Identify which cell holds the provided text, then report its (x, y) central coordinate. 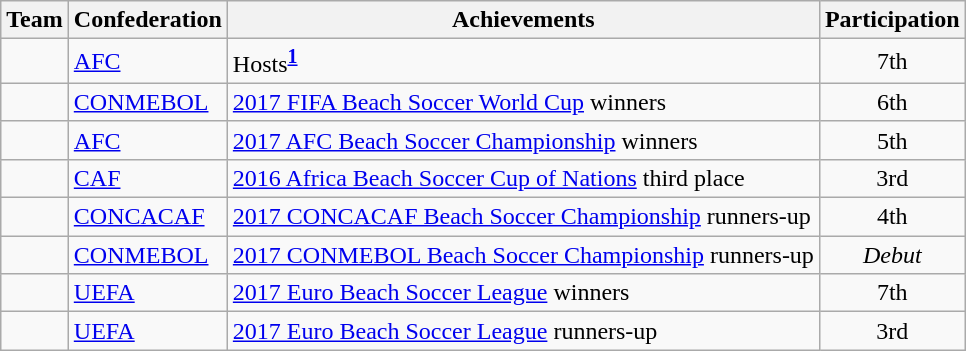
Team (35, 20)
4th (892, 217)
Participation (892, 20)
2017 Euro Beach Soccer League runners-up (523, 331)
2017 CONMEBOL Beach Soccer Championship runners-up (523, 255)
CAF (148, 178)
CONCACAF (148, 217)
6th (892, 102)
2017 CONCACAF Beach Soccer Championship runners-up (523, 217)
5th (892, 140)
Debut (892, 255)
Achievements (523, 20)
2017 AFC Beach Soccer Championship winners (523, 140)
2016 Africa Beach Soccer Cup of Nations third place (523, 178)
Hosts1 (523, 62)
2017 Euro Beach Soccer League winners (523, 293)
2017 FIFA Beach Soccer World Cup winners (523, 102)
Confederation (148, 20)
